Return the (x, y) coordinate for the center point of the cell that contains the specified text.  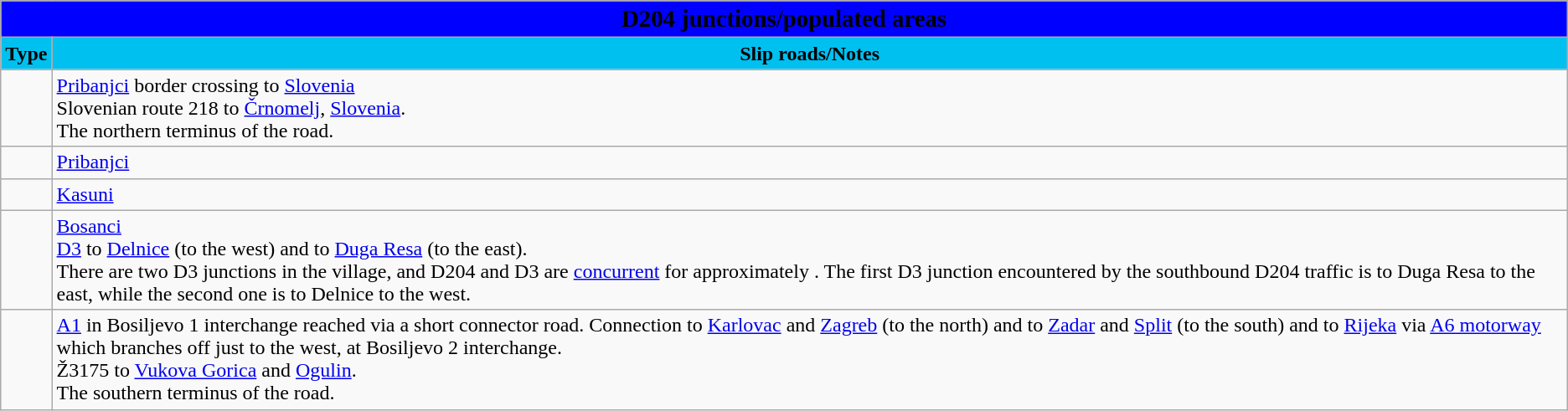
D204 junctions/populated areas (784, 19)
Type (27, 54)
Pribanjci (809, 162)
Pribanjci border crossing to Slovenia Slovenian route 218 to Črnomelj, Slovenia.The northern terminus of the road. (809, 108)
Slip roads/Notes (809, 54)
Kasuni (809, 194)
